From the cell containing the given text, extract its center point as (x, y) coordinate. 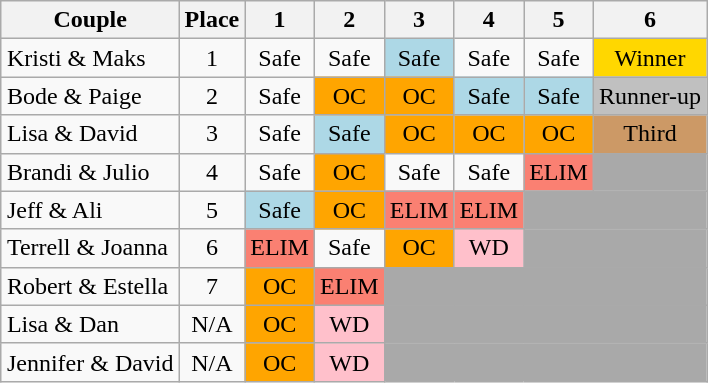
Robert & Estella (90, 286)
Kristi & Maks (90, 58)
Terrell & Joanna (90, 248)
7 (212, 286)
Couple (90, 20)
Jeff & Ali (90, 210)
Bode & Paige (90, 96)
Winner (650, 58)
Place (212, 20)
Third (650, 134)
Runner-up (650, 96)
Jennifer & David (90, 362)
Brandi & Julio (90, 172)
Lisa & David (90, 134)
Lisa & Dan (90, 324)
